Return (X, Y) of the center of cell containing provided text 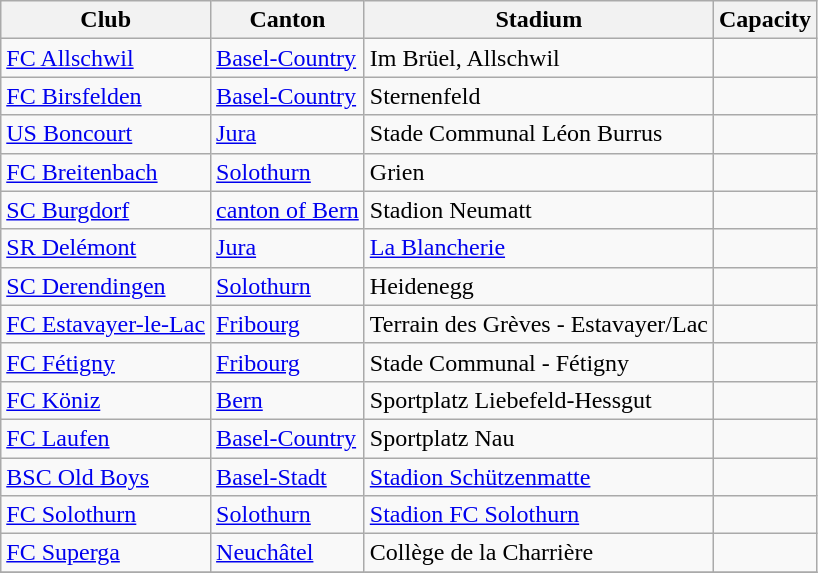
BSC Old Boys (106, 477)
US Boncourt (106, 134)
Stadium (538, 20)
SC Burgdorf (106, 210)
Sportplatz Nau (538, 438)
FC Fétigny (106, 362)
Club (106, 20)
FC Breitenbach (106, 172)
Neuchâtel (288, 553)
SR Delémont (106, 248)
Im Brüel, Allschwil (538, 58)
Terrain des Grèves - Estavayer/Lac (538, 324)
FC Köniz (106, 400)
Stadion Neumatt (538, 210)
Sternenfeld (538, 96)
Stadion Schützenmatte (538, 477)
Canton (288, 20)
FC Solothurn (106, 515)
FC Estavayer-le-Lac (106, 324)
Bern (288, 400)
FC Superga (106, 553)
Stade Communal - Fétigny (538, 362)
Basel-Stadt (288, 477)
Grien (538, 172)
Stadion FC Solothurn (538, 515)
FC Birsfelden (106, 96)
La Blancherie (538, 248)
SC Derendingen (106, 286)
canton of Bern (288, 210)
FC Laufen (106, 438)
FC Allschwil (106, 58)
Heidenegg (538, 286)
Collège de la Charrière (538, 553)
Sportplatz Liebefeld-Hessgut (538, 400)
Capacity (764, 20)
Stade Communal Léon Burrus (538, 134)
